For the text-containing cell, return its midpoint in (x, y) coordinate format. 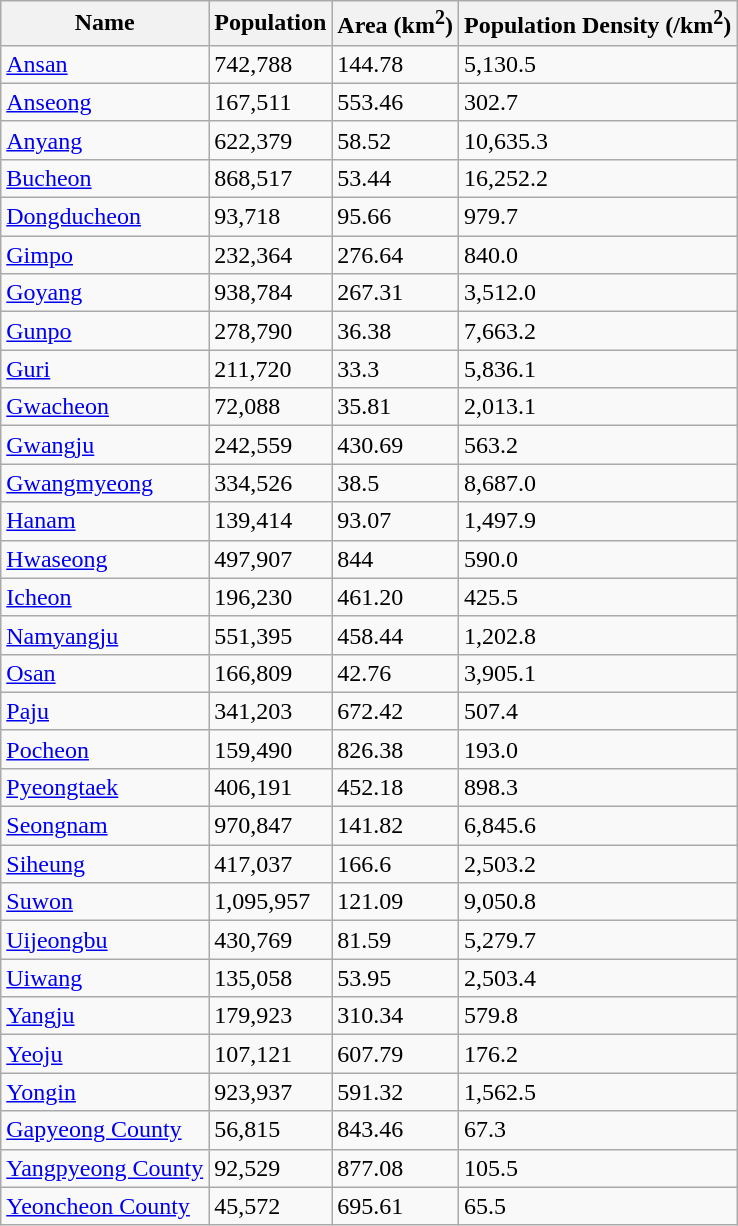
461.20 (396, 597)
Yeoncheon County (105, 1206)
Area (km2) (396, 24)
45,572 (270, 1206)
507.4 (597, 711)
2,013.1 (597, 407)
144.78 (396, 64)
Dongducheon (105, 217)
8,687.0 (597, 483)
36.38 (396, 331)
Pyeongtaek (105, 787)
9,050.8 (597, 902)
1,562.5 (597, 1092)
107,121 (270, 1054)
72,088 (270, 407)
3,905.1 (597, 673)
65.5 (597, 1206)
563.2 (597, 445)
179,923 (270, 1016)
Namyangju (105, 635)
452.18 (396, 787)
979.7 (597, 217)
278,790 (270, 331)
742,788 (270, 64)
Hanam (105, 521)
Siheung (105, 864)
Gwacheon (105, 407)
Name (105, 24)
196,230 (270, 597)
497,907 (270, 559)
10,635.3 (597, 140)
176.2 (597, 1054)
42.76 (396, 673)
6,845.6 (597, 826)
970,847 (270, 826)
276.64 (396, 255)
695.61 (396, 1206)
139,414 (270, 521)
458.44 (396, 635)
Yeoju (105, 1054)
Goyang (105, 293)
Gwangju (105, 445)
58.52 (396, 140)
81.59 (396, 940)
121.09 (396, 902)
53.44 (396, 178)
341,203 (270, 711)
193.0 (597, 749)
Pocheon (105, 749)
Ansan (105, 64)
33.3 (396, 369)
211,720 (270, 369)
105.5 (597, 1168)
417,037 (270, 864)
Population Density (/km2) (597, 24)
56,815 (270, 1130)
1,202.8 (597, 635)
135,058 (270, 978)
868,517 (270, 178)
579.8 (597, 1016)
938,784 (270, 293)
2,503.4 (597, 978)
166.6 (396, 864)
242,559 (270, 445)
Uijeongbu (105, 940)
167,511 (270, 102)
5,130.5 (597, 64)
310.34 (396, 1016)
Gapyeong County (105, 1130)
38.5 (396, 483)
7,663.2 (597, 331)
Guri (105, 369)
67.3 (597, 1130)
Uiwang (105, 978)
898.3 (597, 787)
3,512.0 (597, 293)
232,364 (270, 255)
Bucheon (105, 178)
267.31 (396, 293)
5,836.1 (597, 369)
334,526 (270, 483)
Yongin (105, 1092)
166,809 (270, 673)
53.95 (396, 978)
1,497.9 (597, 521)
302.7 (597, 102)
672.42 (396, 711)
923,937 (270, 1092)
590.0 (597, 559)
430,769 (270, 940)
Seongnam (105, 826)
93.07 (396, 521)
425.5 (597, 597)
Population (270, 24)
430.69 (396, 445)
Gwangmyeong (105, 483)
Gunpo (105, 331)
553.46 (396, 102)
Hwaseong (105, 559)
877.08 (396, 1168)
Osan (105, 673)
Anyang (105, 140)
Suwon (105, 902)
607.79 (396, 1054)
622,379 (270, 140)
2,503.2 (597, 864)
Gimpo (105, 255)
Icheon (105, 597)
1,095,957 (270, 902)
Yangpyeong County (105, 1168)
Yangju (105, 1016)
16,252.2 (597, 178)
844 (396, 559)
Anseong (105, 102)
840.0 (597, 255)
406,191 (270, 787)
93,718 (270, 217)
141.82 (396, 826)
591.32 (396, 1092)
Paju (105, 711)
92,529 (270, 1168)
843.46 (396, 1130)
5,279.7 (597, 940)
35.81 (396, 407)
95.66 (396, 217)
159,490 (270, 749)
551,395 (270, 635)
826.38 (396, 749)
